From the cell containing the given text, extract its center point as (X, Y) coordinate. 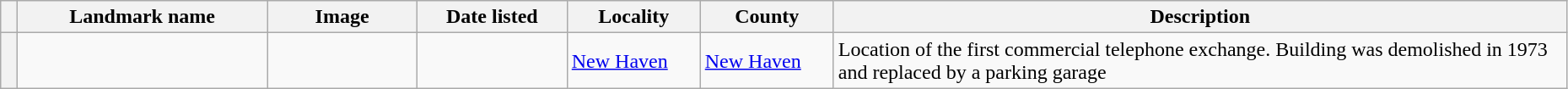
Locality (633, 17)
Description (1199, 17)
Landmark name (142, 17)
Image (342, 17)
Location of the first commercial telephone exchange. Building was demolished in 1973 and replaced by a parking garage (1199, 61)
County (767, 17)
Date listed (492, 17)
